Scan for the cell matching the given text and deliver its (x, y) coordinate at center. 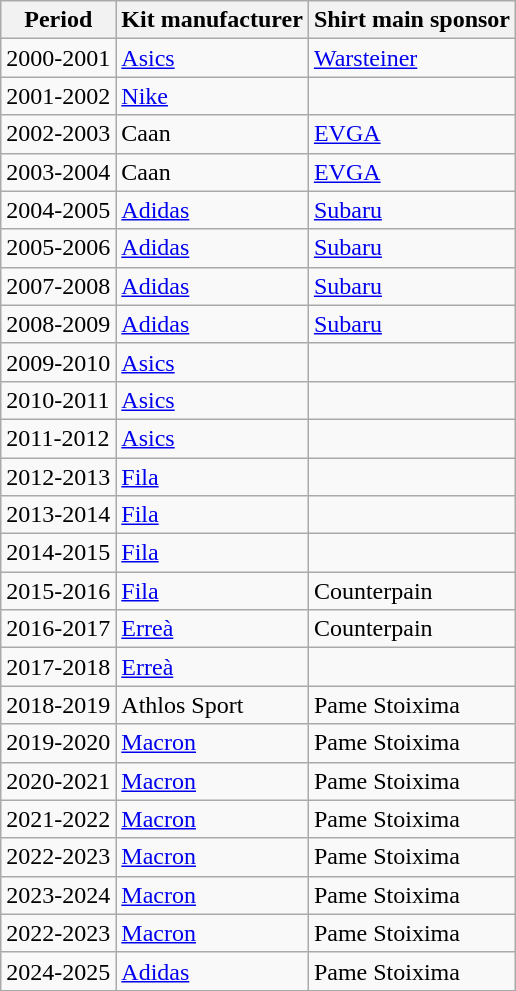
2011-2012 (58, 438)
2021-2022 (58, 819)
2009-2010 (58, 362)
2015-2016 (58, 591)
2003-2004 (58, 172)
2010-2011 (58, 400)
2016-2017 (58, 629)
Period (58, 20)
2023-2024 (58, 895)
2013-2014 (58, 515)
2017-2018 (58, 667)
2000-2001 (58, 58)
2020-2021 (58, 781)
2012-2013 (58, 477)
Shirt main sponsor (412, 20)
2005-2006 (58, 248)
2002-2003 (58, 134)
Nike (212, 96)
Athlos Sport (212, 705)
2014-2015 (58, 553)
2007-2008 (58, 286)
Kit manufacturer (212, 20)
2004-2005 (58, 210)
2024-2025 (58, 971)
Warsteiner (412, 58)
2008-2009 (58, 324)
2019-2020 (58, 743)
2001-2002 (58, 96)
2018-2019 (58, 705)
